Capture the cell that displays the provided text and extract its [x, y] central coordinate. 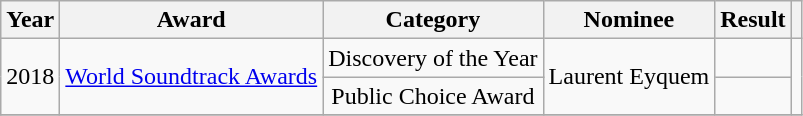
Nominee [629, 20]
Award [192, 20]
Year [30, 20]
2018 [30, 77]
Laurent Eyquem [629, 77]
Discovery of the Year [433, 58]
World Soundtrack Awards [192, 77]
Category [433, 20]
Result [753, 20]
Public Choice Award [433, 96]
